For the text-containing cell, return its midpoint in (x, y) coordinate format. 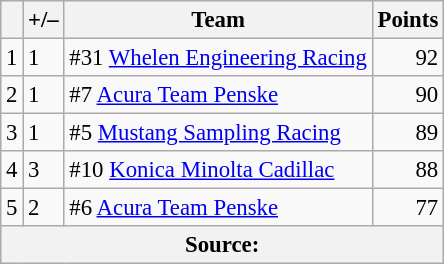
#5 Mustang Sampling Racing (218, 133)
Source: (222, 245)
90 (408, 95)
#6 Acura Team Penske (218, 208)
89 (408, 133)
5 (12, 208)
+/– (44, 20)
77 (408, 208)
Team (218, 20)
92 (408, 58)
4 (12, 170)
88 (408, 170)
#31 Whelen Engineering Racing (218, 58)
#10 Konica Minolta Cadillac (218, 170)
Points (408, 20)
#7 Acura Team Penske (218, 95)
